Provide the (x, y) coordinate of the cell's center where the given text is located.  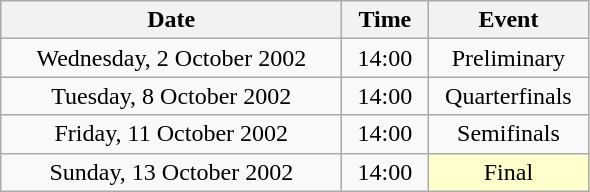
Time (385, 20)
Final (508, 172)
Friday, 11 October 2002 (172, 134)
Quarterfinals (508, 96)
Event (508, 20)
Tuesday, 8 October 2002 (172, 96)
Date (172, 20)
Sunday, 13 October 2002 (172, 172)
Wednesday, 2 October 2002 (172, 58)
Semifinals (508, 134)
Preliminary (508, 58)
